Find where the given text appears and provide that cell's center as [X, Y] coordinate. 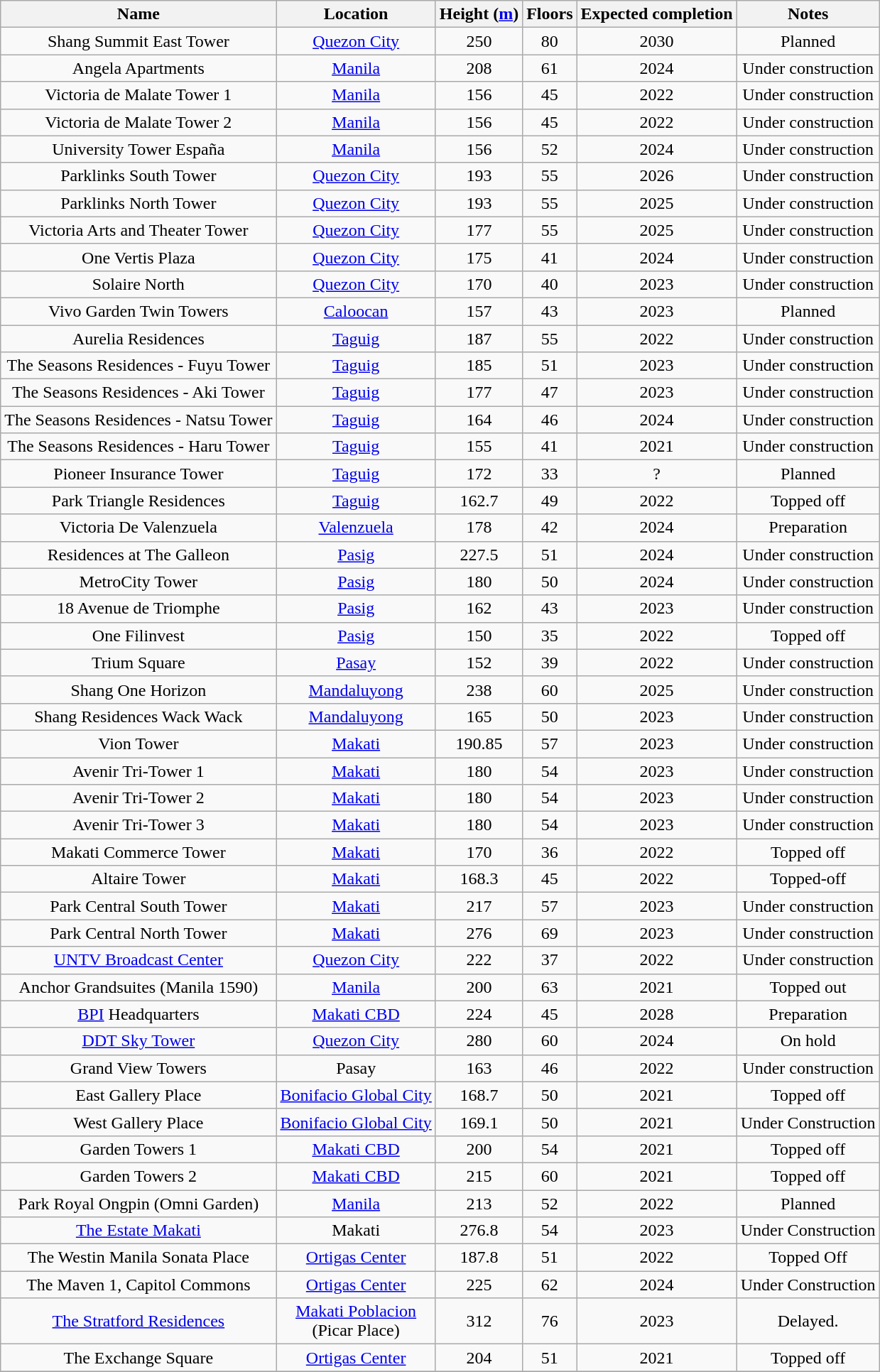
162.7 [479, 501]
? [656, 474]
Solaire North [138, 284]
Expected completion [656, 14]
208 [479, 68]
Vivo Garden Twin Towers [138, 311]
Parklinks South Tower [138, 176]
Shang Residences Wack Wack [138, 717]
Park Royal Ongpin (Omni Garden) [138, 1204]
The Seasons Residences - Aki Tower [138, 393]
Anchor Grandsuites (Manila 1590) [138, 987]
The Seasons Residences - Haru Tower [138, 447]
Victoria Arts and Theater Tower [138, 230]
225 [479, 1285]
62 [550, 1285]
Topped-off [808, 879]
Height (m) [479, 14]
178 [479, 528]
BPI Headquarters [138, 1014]
36 [550, 852]
The Estate Makati [138, 1231]
76 [550, 1321]
Garden Towers 1 [138, 1149]
Shang One Horizon [138, 690]
165 [479, 717]
Aurelia Residences [138, 339]
187 [479, 339]
The Exchange Square [138, 1358]
276.8 [479, 1231]
187.8 [479, 1258]
Garden Towers 2 [138, 1176]
18 Avenue de Triomphe [138, 609]
West Gallery Place [138, 1122]
224 [479, 1014]
One Filinvest [138, 636]
Delayed. [808, 1321]
Topped Off [808, 1258]
Park Central North Tower [138, 933]
276 [479, 933]
Victoria de Malate Tower 2 [138, 122]
215 [479, 1176]
2030 [656, 41]
250 [479, 41]
157 [479, 311]
UNTV Broadcast Center [138, 960]
222 [479, 960]
Victoria de Malate Tower 1 [138, 95]
Residences at The Galleon [138, 555]
Caloocan [356, 311]
Makati Commerce Tower [138, 852]
One Vertis Plaza [138, 257]
47 [550, 393]
Altaire Tower [138, 879]
The Seasons Residences - Natsu Tower [138, 420]
2026 [656, 176]
35 [550, 636]
37 [550, 960]
152 [479, 663]
Makati Poblacion(Picar Place) [356, 1321]
163 [479, 1068]
Shang Summit East Tower [138, 41]
Pioneer Insurance Tower [138, 474]
204 [479, 1358]
Grand View Towers [138, 1068]
227.5 [479, 555]
Avenir Tri-Tower 2 [138, 798]
80 [550, 41]
155 [479, 447]
61 [550, 68]
University Tower España [138, 149]
63 [550, 987]
Avenir Tri-Tower 3 [138, 825]
The Maven 1, Capitol Commons [138, 1285]
238 [479, 690]
Topped out [808, 987]
Vion Tower [138, 744]
On hold [808, 1041]
Avenir Tri-Tower 1 [138, 771]
Trium Square [138, 663]
172 [479, 474]
164 [479, 420]
169.1 [479, 1122]
The Westin Manila Sonata Place [138, 1258]
185 [479, 366]
213 [479, 1204]
33 [550, 474]
Name [138, 14]
42 [550, 528]
The Stratford Residences [138, 1321]
168.3 [479, 879]
MetroCity Tower [138, 582]
168.7 [479, 1095]
Park Central South Tower [138, 906]
2028 [656, 1014]
East Gallery Place [138, 1095]
DDT Sky Tower [138, 1041]
39 [550, 663]
49 [550, 501]
312 [479, 1321]
190.85 [479, 744]
175 [479, 257]
162 [479, 609]
Angela Apartments [138, 68]
Parklinks North Tower [138, 203]
The Seasons Residences - Fuyu Tower [138, 366]
69 [550, 933]
Park Triangle Residences [138, 501]
217 [479, 906]
Floors [550, 14]
280 [479, 1041]
Victoria De Valenzuela [138, 528]
Location [356, 14]
Notes [808, 14]
Valenzuela [356, 528]
150 [479, 636]
40 [550, 284]
